Locate the cell with the specified text and output its [x, y] center coordinate. 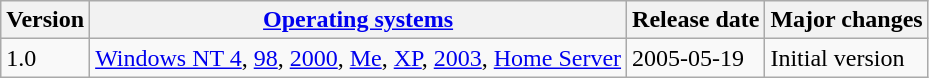
Release date [696, 20]
2005-05-19 [696, 58]
Windows NT 4, 98, 2000, Me, XP, 2003, Home Server [358, 58]
Major changes [846, 20]
Version [46, 20]
Initial version [846, 58]
Operating systems [358, 20]
1.0 [46, 58]
